Return the (X, Y) coordinate for the center point of the cell that contains the specified text.  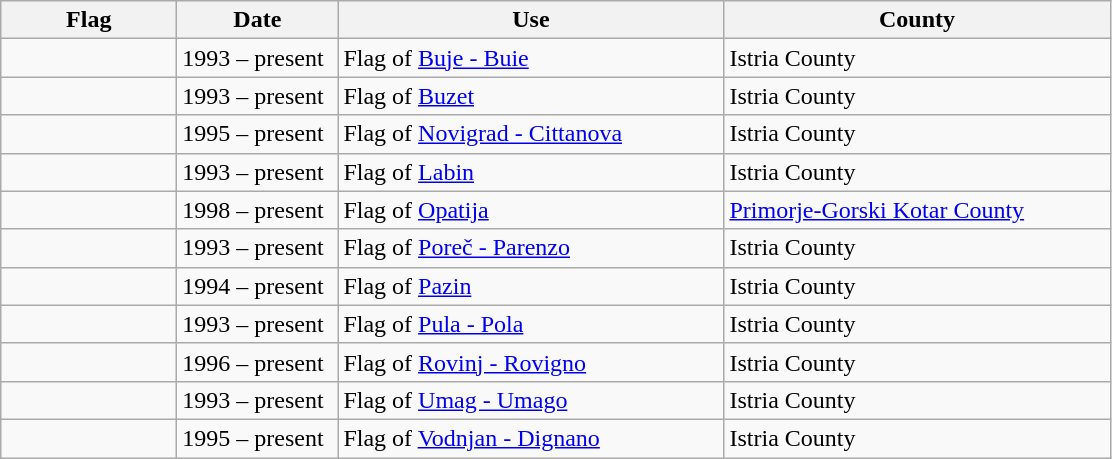
Primorje-Gorski Kotar County (917, 210)
Flag of Buje - Buie (531, 58)
Flag of Buzet (531, 96)
1996 – present (258, 362)
Flag of Vodnjan - Dignano (531, 438)
Flag of Opatija (531, 210)
1998 – present (258, 210)
1994 – present (258, 286)
Flag of Rovinj - Rovigno (531, 362)
Flag of Novigrad - Cittanova (531, 134)
Flag (89, 20)
Flag of Umag - Umago (531, 400)
Flag of Poreč - Parenzo (531, 248)
County (917, 20)
Flag of Pula - Pola (531, 324)
Date (258, 20)
Flag of Labin (531, 172)
Use (531, 20)
Flag of Pazin (531, 286)
